From the cell containing the given text, extract its center point as (X, Y) coordinate. 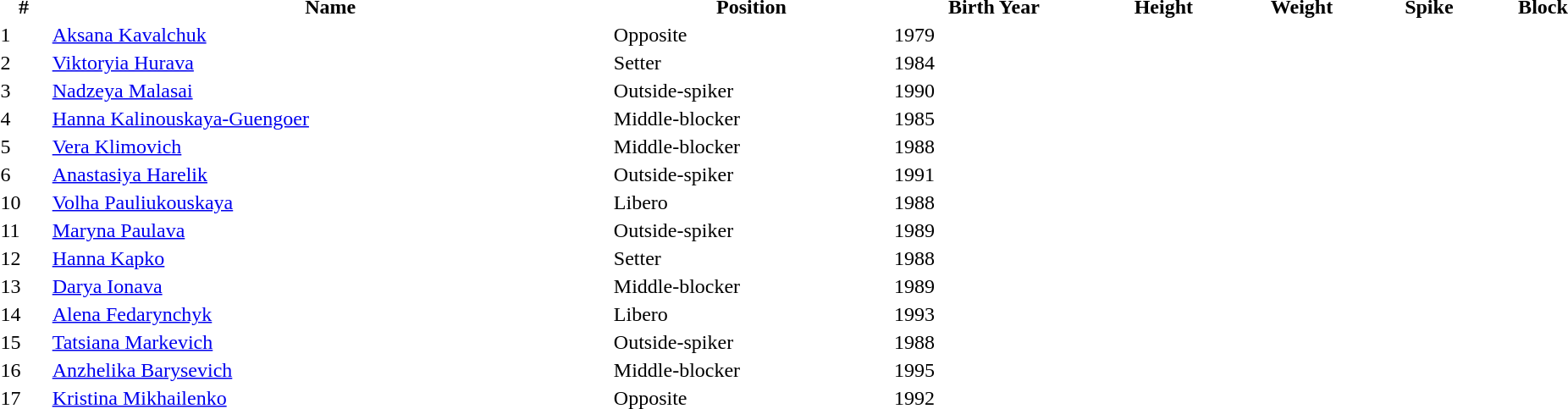
Hanna Kalinouskaya-Guengoer (330, 119)
Nadzeya Malasai (330, 91)
Opposite (751, 35)
Vera Klimovich (330, 146)
Viktoryia Hurava (330, 63)
1993 (994, 314)
Anastasiya Harelik (330, 174)
Volha Pauliukouskaya (330, 202)
1985 (994, 119)
1990 (994, 91)
Tatsiana Markevich (330, 342)
Darya Ionava (330, 286)
1995 (994, 370)
1979 (994, 35)
Alena Fedarynchyk (330, 314)
1984 (994, 63)
Maryna Paulava (330, 230)
Aksana Kavalchuk (330, 35)
Hanna Kapko (330, 258)
Anzhelika Barysevich (330, 370)
1991 (994, 174)
